Return (x, y) of the center of cell containing provided text 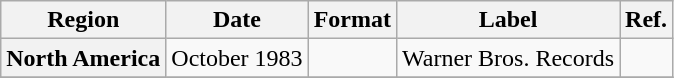
Format (352, 20)
Warner Bros. Records (508, 58)
Date (237, 20)
October 1983 (237, 58)
North America (84, 58)
Label (508, 20)
Region (84, 20)
Ref. (646, 20)
